Return the (X, Y) coordinate for the center point of the cell that contains the specified text.  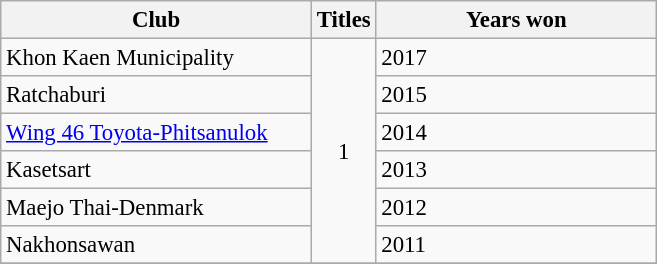
Years won (516, 20)
Ratchaburi (156, 95)
2012 (516, 208)
Wing 46 Toyota-Phitsanulok (156, 133)
Club (156, 20)
Nakhonsawan (156, 245)
Khon Kaen Municipality (156, 58)
Maejo Thai-Denmark (156, 208)
Titles (344, 20)
2013 (516, 170)
Kasetsart (156, 170)
2014 (516, 133)
2015 (516, 95)
2011 (516, 245)
2017 (516, 58)
